Determine the [X, Y] coordinate at the center of the cell enclosing the given text.  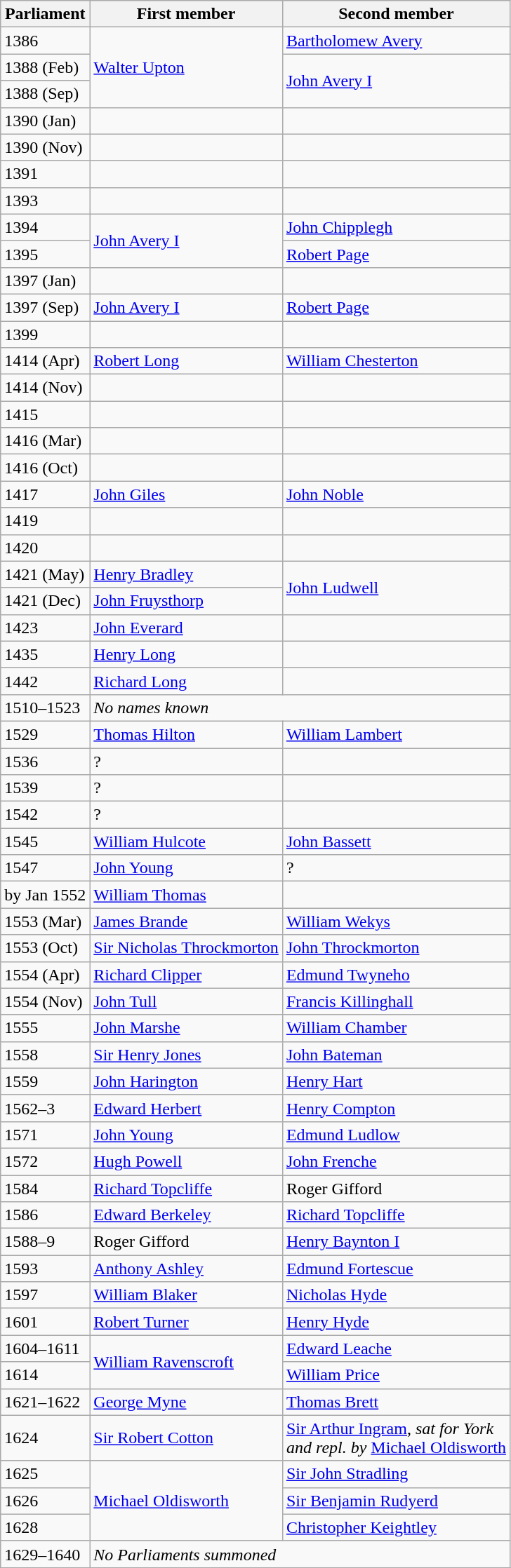
Henry Baynton I [396, 1242]
1593 [45, 1269]
1416 (Mar) [45, 441]
Henry Bradley [187, 574]
1572 [45, 1161]
1388 (Feb) [45, 67]
Richard Long [187, 681]
William Wekys [396, 921]
John Harington [187, 1081]
Richard Clipper [187, 975]
1419 [45, 521]
Hugh Powell [187, 1161]
1555 [45, 1028]
William Chesterton [396, 361]
1571 [45, 1135]
1624 [45, 1438]
James Brande [187, 921]
1604–1611 [45, 1349]
1614 [45, 1375]
1394 [45, 227]
John Fruysthorp [187, 601]
John Noble [396, 494]
Edward Leache [396, 1349]
Nicholas Hyde [396, 1295]
Henry Hart [396, 1081]
Thomas Hilton [187, 734]
1554 (Apr) [45, 975]
1423 [45, 628]
1416 (Oct) [45, 468]
William Hulcote [187, 842]
Henry Hyde [396, 1322]
Sir Nicholas Throckmorton [187, 948]
John Ludwell [396, 588]
1414 (Nov) [45, 388]
John Throckmorton [396, 948]
Henry Long [187, 654]
John Giles [187, 494]
Edmund Twyneho [396, 975]
1435 [45, 654]
George Myne [187, 1402]
1536 [45, 761]
1629–1640 [45, 1554]
1621–1622 [45, 1402]
1388 (Sep) [45, 94]
Sir Arthur Ingram, sat for York and repl. by Michael Oldisworth [396, 1438]
1421 (Dec) [45, 601]
John Everard [187, 628]
First member [187, 14]
Anthony Ashley [187, 1269]
Parliament [45, 14]
Michael Oldisworth [187, 1501]
Sir Henry Jones [187, 1055]
1390 (Nov) [45, 147]
1626 [45, 1501]
1417 [45, 494]
Francis Killinghall [396, 1001]
Sir John Stradling [396, 1474]
No names known [300, 708]
Robert Long [187, 361]
William Chamber [396, 1028]
1397 (Sep) [45, 307]
1553 (Mar) [45, 921]
John Bateman [396, 1055]
1399 [45, 334]
Second member [396, 14]
1628 [45, 1527]
1601 [45, 1322]
1554 (Nov) [45, 1001]
1442 [45, 681]
1420 [45, 548]
1391 [45, 174]
1558 [45, 1055]
John Marshe [187, 1028]
1414 (Apr) [45, 361]
1586 [45, 1215]
Robert Turner [187, 1322]
1625 [45, 1474]
1562–3 [45, 1108]
William Lambert [396, 734]
1588–9 [45, 1242]
Edward Berkeley [187, 1215]
1510–1523 [45, 708]
Bartholomew Avery [396, 41]
1542 [45, 815]
Sir Robert Cotton [187, 1438]
Walter Upton [187, 67]
William Price [396, 1375]
1559 [45, 1081]
1390 (Jan) [45, 121]
1547 [45, 868]
Edward Herbert [187, 1108]
William Ravenscroft [187, 1362]
Thomas Brett [396, 1402]
No Parliaments summoned [300, 1554]
Edmund Fortescue [396, 1269]
1529 [45, 734]
1393 [45, 201]
William Blaker [187, 1295]
1421 (May) [45, 574]
1397 (Jan) [45, 281]
1584 [45, 1189]
1545 [45, 842]
William Thomas [187, 895]
1539 [45, 788]
John Tull [187, 1001]
1553 (Oct) [45, 948]
1597 [45, 1295]
1386 [45, 41]
1415 [45, 414]
1395 [45, 254]
John Bassett [396, 842]
Christopher Keightley [396, 1527]
John Frenche [396, 1161]
Edmund Ludlow [396, 1135]
Henry Compton [396, 1108]
John Chipplegh [396, 227]
Sir Benjamin Rudyerd [396, 1501]
by Jan 1552 [45, 895]
